Extract the [X, Y] coordinate from the center of the cell holding the provided text.  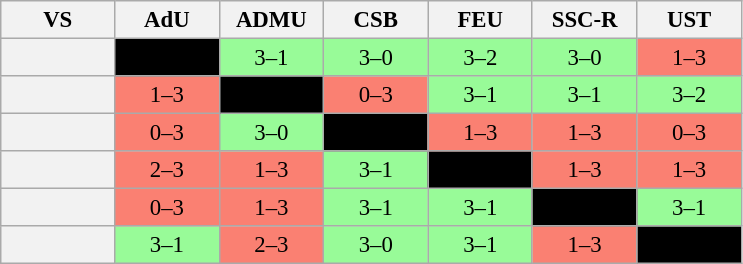
ADMU [271, 20]
AdU [167, 20]
UST [690, 20]
CSB [376, 20]
FEU [480, 20]
SSC-R [584, 20]
VS [58, 20]
